Determine the (X, Y) coordinate at the center of the cell enclosing the given text.  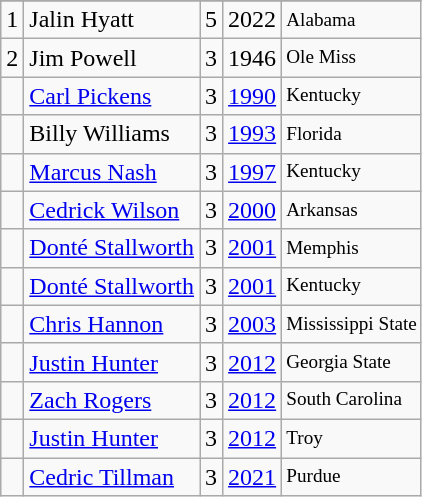
1990 (252, 96)
Cedrick Wilson (112, 210)
1993 (252, 134)
Memphis (352, 248)
Marcus Nash (112, 172)
Arkansas (352, 210)
Mississippi State (352, 324)
Jim Powell (112, 58)
2022 (252, 20)
Carl Pickens (112, 96)
Ole Miss (352, 58)
Alabama (352, 20)
Florida (352, 134)
5 (212, 20)
Georgia State (352, 362)
2 (12, 58)
Zach Rogers (112, 400)
1 (12, 20)
2000 (252, 210)
2021 (252, 477)
South Carolina (352, 400)
Chris Hannon (112, 324)
Troy (352, 438)
1946 (252, 58)
1997 (252, 172)
2003 (252, 324)
Cedric Tillman (112, 477)
Billy Williams (112, 134)
Purdue (352, 477)
Jalin Hyatt (112, 20)
